Capture the cell that displays the provided text and extract its (x, y) central coordinate. 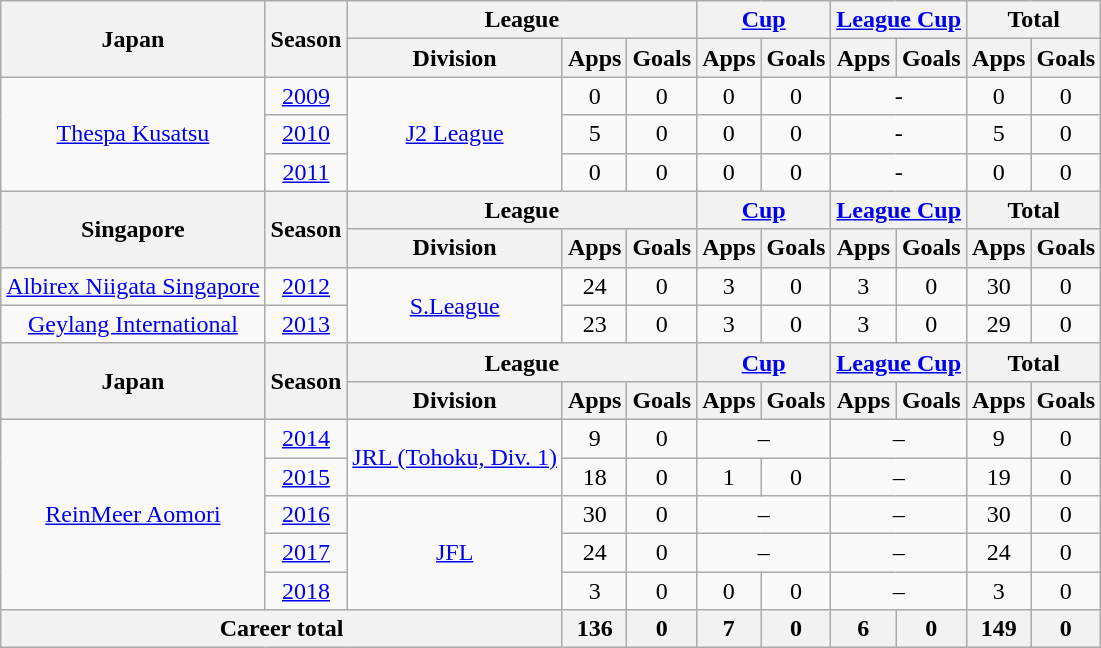
2011 (306, 172)
23 (594, 324)
149 (999, 629)
Albirex Niigata Singapore (133, 286)
2010 (306, 134)
29 (999, 324)
19 (999, 477)
S.League (455, 305)
136 (594, 629)
JRL (Tohoku, Div. 1) (455, 457)
ReinMeer Aomori (133, 514)
Singapore (133, 229)
2017 (306, 553)
2012 (306, 286)
J2 League (455, 134)
2009 (306, 96)
Thespa Kusatsu (133, 134)
6 (864, 629)
Career total (282, 629)
Geylang International (133, 324)
7 (729, 629)
2015 (306, 477)
1 (729, 477)
2014 (306, 438)
18 (594, 477)
2018 (306, 591)
2016 (306, 515)
JFL (455, 553)
2013 (306, 324)
